Search for the cell housing the specified text and yield its [x, y] center coordinate. 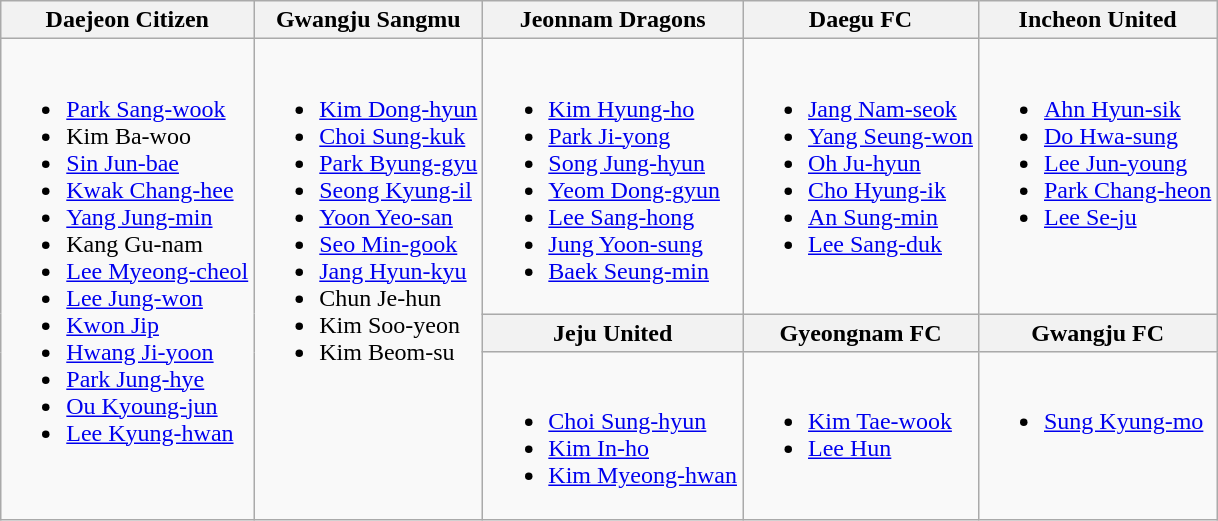
Kim Hyung-hoPark Ji-yongSong Jung-hyunYeom Dong-gyunLee Sang-hongJung Yoon-sungBaek Seung-min [613, 176]
Gyeongnam FC [860, 333]
Sung Kyung-mo [1097, 436]
Daegu FC [860, 20]
Kim Dong-hyunChoi Sung-kukPark Byung-gyuSeong Kyung-ilYoon Yeo-sanSeo Min-gookJang Hyun-kyuChun Je-hunKim Soo-yeonKim Beom-su [368, 279]
Ahn Hyun-sikDo Hwa-sungLee Jun-youngPark Chang-heonLee Se-ju [1097, 176]
Jeonnam Dragons [613, 20]
Choi Sung-hyunKim In-hoKim Myeong-hwan [613, 436]
Daejeon Citizen [128, 20]
Kim Tae-wookLee Hun [860, 436]
Jeju United [613, 333]
Jang Nam-seokYang Seung-wonOh Ju-hyunCho Hyung-ikAn Sung-minLee Sang-duk [860, 176]
Incheon United [1097, 20]
Gwangju FC [1097, 333]
Gwangju Sangmu [368, 20]
